Locate the cell with the specified text and output its [x, y] center coordinate. 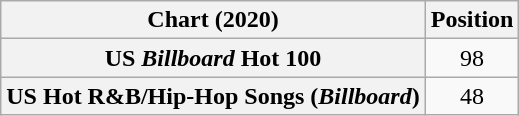
US Billboard Hot 100 [213, 58]
Chart (2020) [213, 20]
98 [472, 58]
48 [472, 96]
Position [472, 20]
US Hot R&B/Hip-Hop Songs (Billboard) [213, 96]
